Detect which cell encompasses the target text, then output its [X, Y] center coordinate. 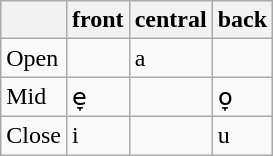
central [170, 20]
Close [34, 135]
i [98, 135]
a [170, 58]
u [242, 135]
back [242, 20]
front [98, 20]
Open [34, 58]
e̞ [98, 97]
o̞ [242, 97]
Mid [34, 97]
